Locate the cell with the specified text and output its [X, Y] center coordinate. 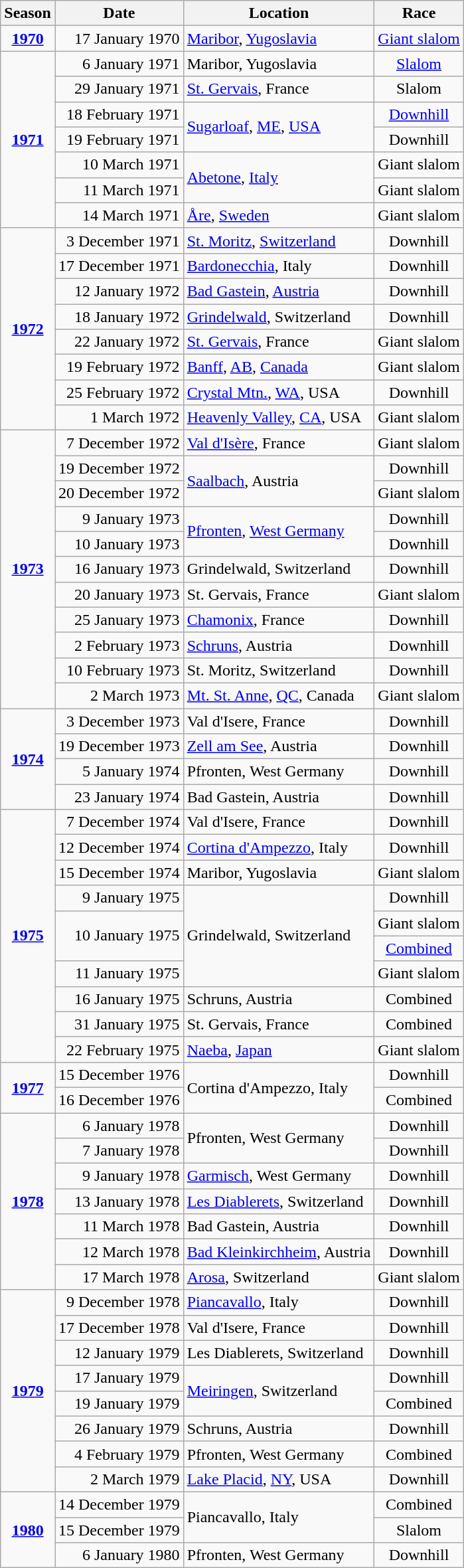
3 December 1971 [119, 240]
6 January 1971 [119, 64]
15 December 1976 [119, 1075]
Mt. St. Anne, QC, Canada [279, 695]
17 December 1971 [119, 266]
Åre, Sweden [279, 215]
7 December 1972 [119, 443]
12 December 1974 [119, 847]
17 January 1979 [119, 1378]
2 March 1973 [119, 695]
Chamonix, France [279, 620]
16 January 1975 [119, 999]
11 January 1975 [119, 974]
11 March 1971 [119, 190]
17 March 1978 [119, 1277]
Crystal Mtn., WA, USA [279, 392]
3 December 1973 [119, 721]
1973 [28, 570]
19 February 1972 [119, 367]
17 December 1978 [119, 1328]
2 March 1979 [119, 1479]
31 January 1975 [119, 1024]
12 January 1972 [119, 291]
7 December 1974 [119, 822]
19 December 1972 [119, 468]
1972 [28, 329]
26 January 1979 [119, 1429]
7 January 1978 [119, 1151]
1975 [28, 936]
Lake Placid, NY, USA [279, 1479]
6 January 1978 [119, 1126]
Abetone, Italy [279, 177]
Date [119, 13]
16 January 1973 [119, 569]
Zell am See, Austria [279, 746]
17 January 1970 [119, 39]
14 December 1979 [119, 1504]
Race [419, 13]
10 January 1975 [119, 936]
11 March 1978 [119, 1227]
2 February 1973 [119, 645]
Location [279, 13]
Naeba, Japan [279, 1049]
23 January 1974 [119, 797]
Arosa, Switzerland [279, 1277]
10 March 1971 [119, 165]
9 January 1978 [119, 1176]
9 December 1978 [119, 1302]
Val d'Isère, France [279, 443]
16 December 1976 [119, 1100]
Garmisch, West Germany [279, 1176]
12 March 1978 [119, 1252]
25 February 1972 [119, 392]
25 January 1973 [119, 620]
10 January 1973 [119, 544]
6 January 1980 [119, 1555]
9 January 1973 [119, 519]
1971 [28, 139]
29 January 1971 [119, 89]
1978 [28, 1201]
20 January 1973 [119, 594]
19 December 1973 [119, 746]
Bardonecchia, Italy [279, 266]
1 March 1972 [119, 418]
4 February 1979 [119, 1454]
20 December 1972 [119, 493]
1977 [28, 1087]
Season [28, 13]
1980 [28, 1529]
Meiringen, Switzerland [279, 1391]
5 January 1974 [119, 772]
Sugarloaf, ME, USA [279, 127]
14 March 1971 [119, 215]
19 January 1979 [119, 1403]
19 February 1971 [119, 139]
1974 [28, 758]
Saalbach, Austria [279, 481]
13 January 1978 [119, 1201]
22 January 1972 [119, 342]
1970 [28, 39]
12 January 1979 [119, 1353]
1979 [28, 1391]
Bad Kleinkirchheim, Austria [279, 1252]
22 February 1975 [119, 1049]
Banff, AB, Canada [279, 367]
10 February 1973 [119, 670]
18 February 1971 [119, 114]
15 December 1979 [119, 1529]
Heavenly Valley, CA, USA [279, 418]
15 December 1974 [119, 873]
18 January 1972 [119, 317]
9 January 1975 [119, 898]
